Extract the [X, Y] coordinate from the center of the cell holding the provided text.  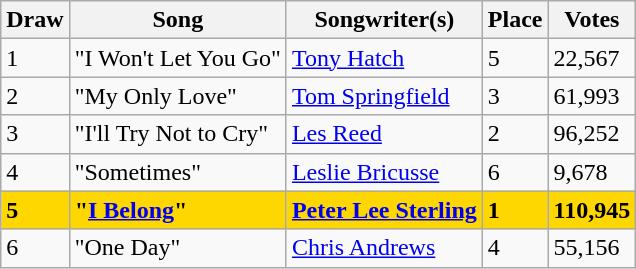
22,567 [592, 58]
Peter Lee Sterling [384, 210]
Leslie Bricusse [384, 172]
55,156 [592, 248]
Songwriter(s) [384, 20]
Tony Hatch [384, 58]
Votes [592, 20]
Song [178, 20]
61,993 [592, 96]
"I Belong" [178, 210]
"My Only Love" [178, 96]
9,678 [592, 172]
96,252 [592, 134]
"I'll Try Not to Cry" [178, 134]
Place [515, 20]
"I Won't Let You Go" [178, 58]
"Sometimes" [178, 172]
Tom Springfield [384, 96]
Les Reed [384, 134]
Chris Andrews [384, 248]
110,945 [592, 210]
"One Day" [178, 248]
Draw [35, 20]
